Determine the [X, Y] coordinate at the center of the cell enclosing the given text.  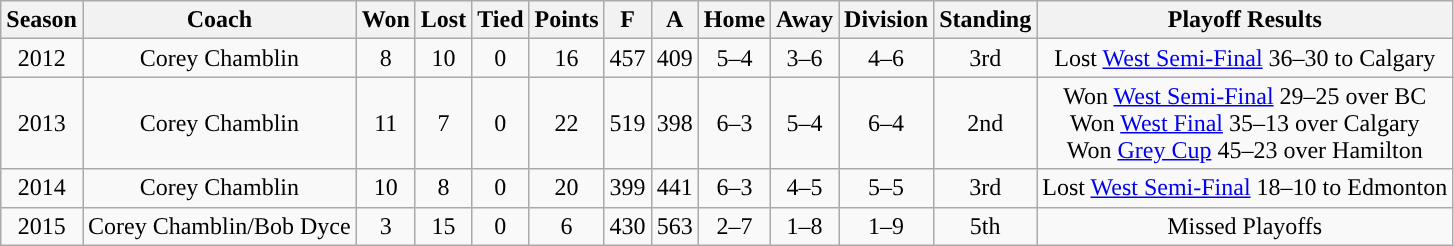
Missed Playoffs [1245, 226]
441 [674, 188]
519 [628, 123]
399 [628, 188]
4–5 [805, 188]
6 [566, 226]
2015 [42, 226]
F [628, 20]
7 [443, 123]
20 [566, 188]
457 [628, 58]
Corey Chamblin/Bob Dyce [219, 226]
2nd [986, 123]
Standing [986, 20]
3 [386, 226]
409 [674, 58]
3–6 [805, 58]
11 [386, 123]
Season [42, 20]
Away [805, 20]
4–6 [886, 58]
Coach [219, 20]
6–4 [886, 123]
15 [443, 226]
2013 [42, 123]
Won West Semi-Final 29–25 over BCWon West Final 35–13 over CalgaryWon Grey Cup 45–23 over Hamilton [1245, 123]
Points [566, 20]
Tied [500, 20]
5–5 [886, 188]
1–9 [886, 226]
Lost [443, 20]
16 [566, 58]
398 [674, 123]
Lost West Semi-Final 18–10 to Edmonton [1245, 188]
Lost West Semi-Final 36–30 to Calgary [1245, 58]
563 [674, 226]
A [674, 20]
2014 [42, 188]
Division [886, 20]
2–7 [734, 226]
2012 [42, 58]
Home [734, 20]
Won [386, 20]
5th [986, 226]
22 [566, 123]
430 [628, 226]
Playoff Results [1245, 20]
1–8 [805, 226]
